Find where the given text appears and provide that cell's center as (X, Y) coordinate. 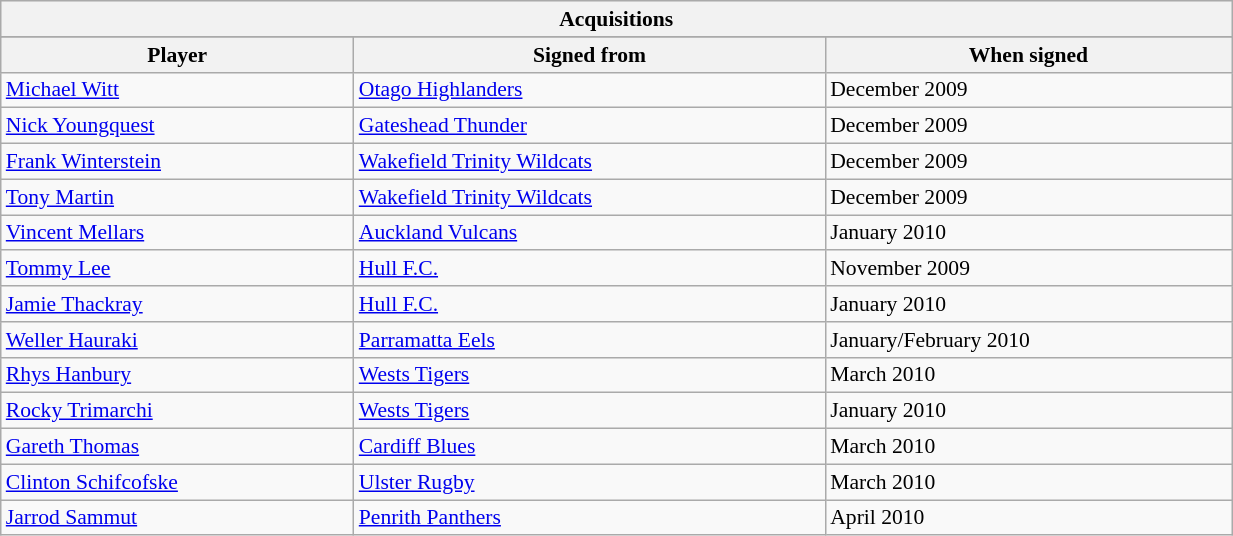
Rocky Trimarchi (178, 411)
Rhys Hanbury (178, 375)
Nick Youngquest (178, 126)
Parramatta Eels (590, 340)
Acquisitions (616, 19)
When signed (1028, 55)
Jarrod Sammut (178, 518)
Otago Highlanders (590, 90)
Auckland Vulcans (590, 233)
Frank Winterstein (178, 162)
Player (178, 55)
Jamie Thackray (178, 304)
Michael Witt (178, 90)
Gareth Thomas (178, 447)
Vincent Mellars (178, 233)
Gateshead Thunder (590, 126)
November 2009 (1028, 269)
Signed from (590, 55)
Cardiff Blues (590, 447)
Clinton Schifcofske (178, 482)
Tony Martin (178, 197)
April 2010 (1028, 518)
Weller Hauraki (178, 340)
January/February 2010 (1028, 340)
Penrith Panthers (590, 518)
Ulster Rugby (590, 482)
Tommy Lee (178, 269)
